Search for the cell housing the specified text and yield its [X, Y] center coordinate. 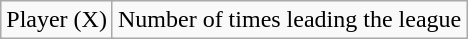
Player (X) [57, 20]
Number of times leading the league [289, 20]
